Output the (X, Y) coordinate of the center of the cell containing the given text.  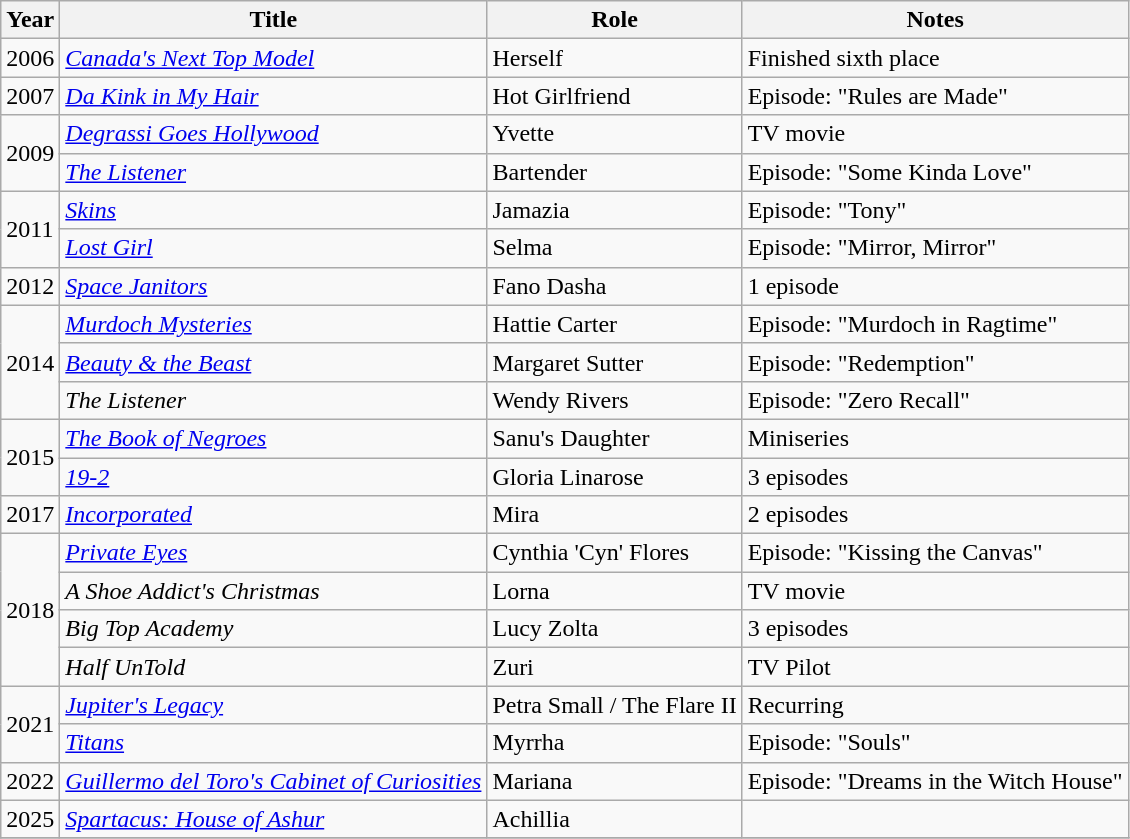
Title (274, 20)
Petra Small / The Flare II (614, 705)
Episode: "Dreams in the Witch House" (935, 781)
Space Janitors (274, 286)
2011 (30, 229)
Hot Girlfriend (614, 96)
The Book of Negroes (274, 438)
Degrassi Goes Hollywood (274, 134)
A Shoe Addict's Christmas (274, 591)
2 episodes (935, 515)
Titans (274, 743)
2009 (30, 153)
Mira (614, 515)
Murdoch Mysteries (274, 324)
2007 (30, 96)
Episode: "Kissing the Canvas" (935, 553)
2014 (30, 362)
Episode: "Zero Recall" (935, 400)
Yvette (614, 134)
Role (614, 20)
Episode: "Redemption" (935, 362)
Da Kink in My Hair (274, 96)
2017 (30, 515)
Jupiter's Legacy (274, 705)
2012 (30, 286)
Hattie Carter (614, 324)
Mariana (614, 781)
2006 (30, 58)
Beauty & the Beast (274, 362)
Episode: "Rules are Made" (935, 96)
Half UnTold (274, 667)
2018 (30, 610)
Episode: "Murdoch in Ragtime" (935, 324)
2021 (30, 724)
Lost Girl (274, 248)
TV Pilot (935, 667)
2015 (30, 457)
Lucy Zolta (614, 629)
Bartender (614, 172)
Guillermo del Toro's Cabinet of Curiosities (274, 781)
2025 (30, 819)
Margaret Sutter (614, 362)
Episode: "Souls" (935, 743)
19-2 (274, 477)
Big Top Academy (274, 629)
1 episode (935, 286)
Cynthia 'Cyn' Flores (614, 553)
Sanu's Daughter (614, 438)
Episode: "Tony" (935, 210)
Achillia (614, 819)
Episode: "Mirror, Mirror" (935, 248)
Canada's Next Top Model (274, 58)
Finished sixth place (935, 58)
Year (30, 20)
Zuri (614, 667)
Episode: "Some Kinda Love" (935, 172)
Miniseries (935, 438)
2022 (30, 781)
Private Eyes (274, 553)
Selma (614, 248)
Jamazia (614, 210)
Wendy Rivers (614, 400)
Herself (614, 58)
Recurring (935, 705)
Lorna (614, 591)
Incorporated (274, 515)
Gloria Linarose (614, 477)
Notes (935, 20)
Spartacus: House of Ashur (274, 819)
Skins (274, 210)
Fano Dasha (614, 286)
Myrrha (614, 743)
